Pinpoint the cell where the given text exists, returning its (x, y) midpoint coordinate. 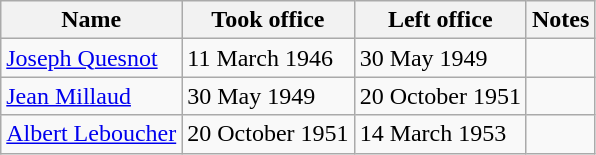
Notes (560, 20)
Left office (440, 20)
Albert Leboucher (92, 134)
Took office (268, 20)
14 March 1953 (440, 134)
Name (92, 20)
Joseph Quesnot (92, 58)
Jean Millaud (92, 96)
11 March 1946 (268, 58)
